Find where the given text appears and provide that cell's center as (X, Y) coordinate. 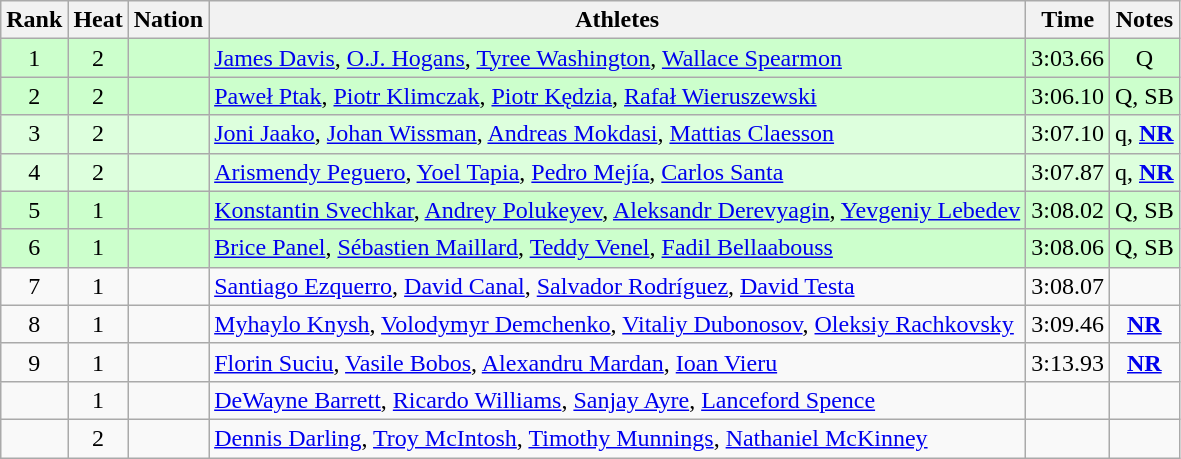
Brice Panel, Sébastien Maillard, Teddy Venel, Fadil Bellaabouss (618, 248)
3:09.46 (1068, 324)
8 (34, 324)
3:07.87 (1068, 172)
3:07.10 (1068, 134)
Athletes (618, 20)
5 (34, 210)
Rank (34, 20)
Konstantin Svechkar, Andrey Polukeyev, Aleksandr Derevyagin, Yevgeniy Lebedev (618, 210)
James Davis, O.J. Hogans, Tyree Washington, Wallace Spearmon (618, 58)
4 (34, 172)
Florin Suciu, Vasile Bobos, Alexandru Mardan, Ioan Vieru (618, 362)
3:03.66 (1068, 58)
Myhaylo Knysh, Volodymyr Demchenko, Vitaliy Dubonosov, Oleksiy Rachkovsky (618, 324)
7 (34, 286)
3:08.02 (1068, 210)
Nation (168, 20)
Santiago Ezquerro, David Canal, Salvador Rodríguez, David Testa (618, 286)
3:13.93 (1068, 362)
Notes (1144, 20)
Arismendy Peguero, Yoel Tapia, Pedro Mejía, Carlos Santa (618, 172)
3 (34, 134)
Q (1144, 58)
Dennis Darling, Troy McIntosh, Timothy Munnings, Nathaniel McKinney (618, 438)
3:08.07 (1068, 286)
Heat (98, 20)
6 (34, 248)
Joni Jaako, Johan Wissman, Andreas Mokdasi, Mattias Claesson (618, 134)
3:06.10 (1068, 96)
DeWayne Barrett, Ricardo Williams, Sanjay Ayre, Lanceford Spence (618, 400)
Time (1068, 20)
3:08.06 (1068, 248)
Paweł Ptak, Piotr Klimczak, Piotr Kędzia, Rafał Wieruszewski (618, 96)
9 (34, 362)
